Identify which cell holds the provided text, then report its [X, Y] central coordinate. 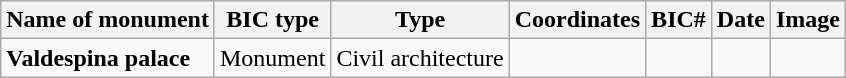
Name of monument [108, 20]
Type [420, 20]
Civil architecture [420, 58]
Valdespina palace [108, 58]
Date [740, 20]
BIC type [272, 20]
Coordinates [577, 20]
BIC# [679, 20]
Image [808, 20]
Monument [272, 58]
